Pinpoint the cell where the given text exists, returning its [X, Y] midpoint coordinate. 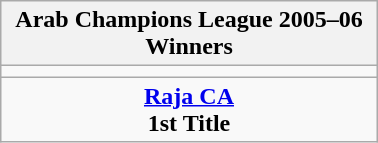
Raja CA1st Title [189, 110]
Arab Champions League 2005–06Winners [189, 34]
